Locate the cell with the specified text and output its (X, Y) center coordinate. 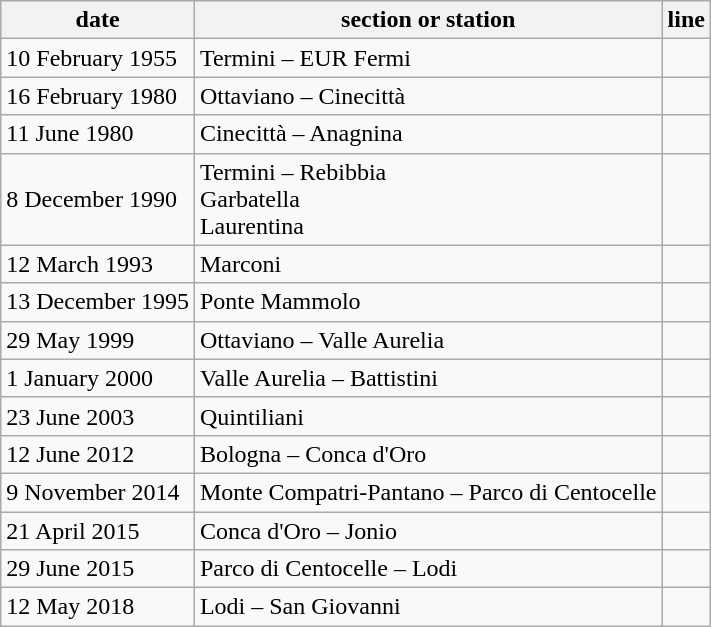
21 April 2015 (98, 531)
line (686, 20)
12 March 1993 (98, 264)
11 June 1980 (98, 134)
13 December 1995 (98, 302)
12 June 2012 (98, 454)
10 February 1955 (98, 58)
Parco di Centocelle – Lodi (428, 569)
Ponte Mammolo (428, 302)
9 November 2014 (98, 492)
12 May 2018 (98, 607)
Ottaviano – Cinecittà (428, 96)
23 June 2003 (98, 416)
8 December 1990 (98, 199)
Bologna – Conca d'Oro (428, 454)
Cinecittà – Anagnina (428, 134)
Quintiliani (428, 416)
Conca d'Oro – Jonio (428, 531)
date (98, 20)
Termini – RebibbiaGarbatellaLaurentina (428, 199)
Valle Aurelia – Battistini (428, 378)
29 May 1999 (98, 340)
Marconi (428, 264)
1 January 2000 (98, 378)
Monte Compatri-Pantano – Parco di Centocelle (428, 492)
29 June 2015 (98, 569)
section or station (428, 20)
Lodi – San Giovanni (428, 607)
16 February 1980 (98, 96)
Termini – EUR Fermi (428, 58)
Ottaviano – Valle Aurelia (428, 340)
